Return the [X, Y] coordinate for the center point of the cell that contains the specified text.  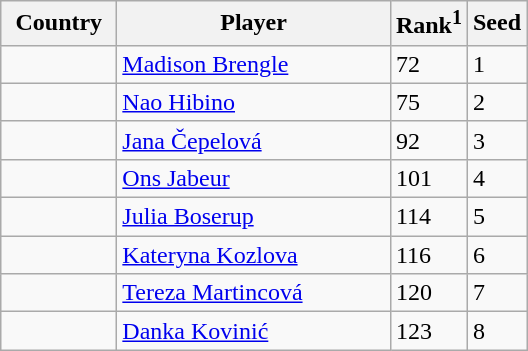
Jana Čepelová [254, 140]
4 [496, 178]
Ons Jabeur [254, 178]
5 [496, 217]
3 [496, 140]
Julia Boserup [254, 217]
Kateryna Kozlova [254, 255]
92 [428, 140]
Danka Kovinić [254, 331]
114 [428, 217]
120 [428, 293]
116 [428, 255]
75 [428, 102]
Nao Hibino [254, 102]
72 [428, 64]
101 [428, 178]
7 [496, 293]
Player [254, 24]
6 [496, 255]
Seed [496, 24]
8 [496, 331]
1 [496, 64]
Rank1 [428, 24]
Tereza Martincová [254, 293]
Madison Brengle [254, 64]
2 [496, 102]
Country [59, 24]
123 [428, 331]
